For the text-containing cell, return its midpoint in [X, Y] coordinate format. 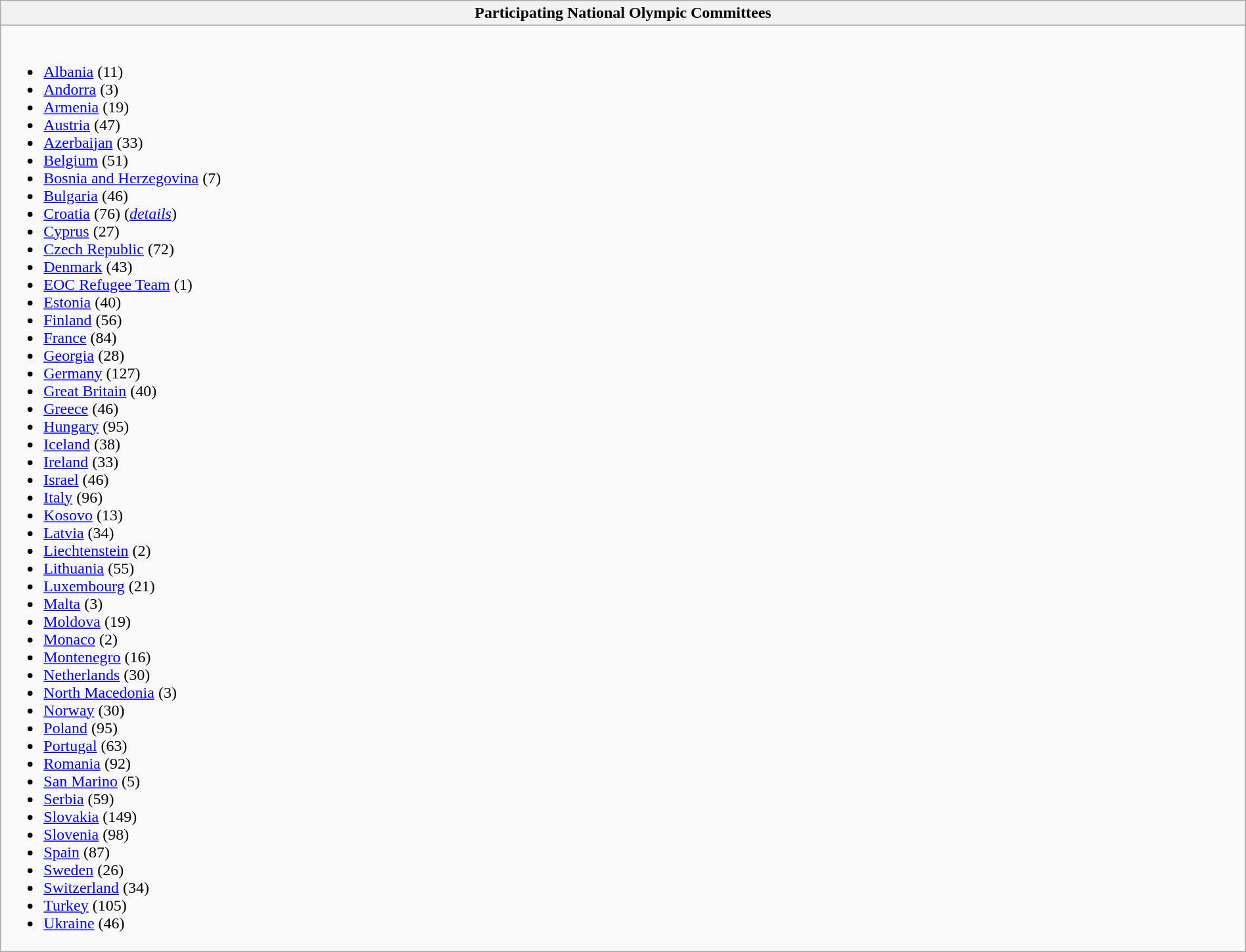
Participating National Olympic Committees [623, 13]
